Locate the cell with the specified text and output its (x, y) center coordinate. 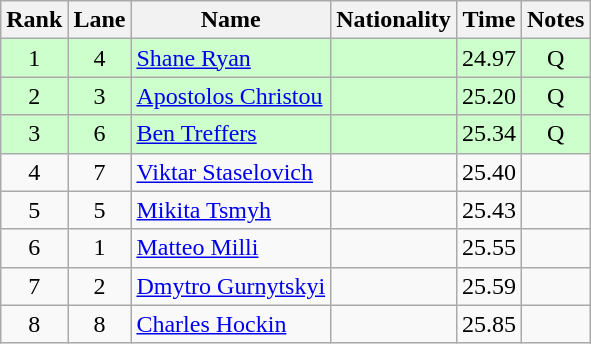
25.34 (488, 134)
Matteo Milli (231, 248)
Rank (34, 20)
Name (231, 20)
Apostolos Christou (231, 96)
25.43 (488, 210)
Dmytro Gurnytskyi (231, 286)
Mikita Tsmyh (231, 210)
Ben Treffers (231, 134)
Nationality (394, 20)
Charles Hockin (231, 324)
24.97 (488, 58)
Viktar Staselovich (231, 172)
25.85 (488, 324)
Time (488, 20)
Shane Ryan (231, 58)
Lane (100, 20)
25.59 (488, 286)
25.20 (488, 96)
Notes (555, 20)
25.55 (488, 248)
25.40 (488, 172)
